Provide the [x, y] coordinate of the cell's center where the given text is located.  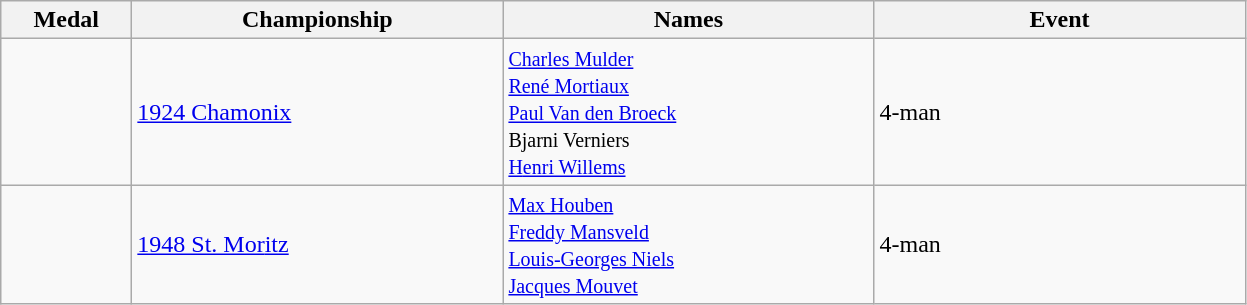
1924 Chamonix [318, 112]
Names [688, 20]
1948 St. Moritz [318, 244]
Medal [66, 20]
Championship [318, 20]
Event [1060, 20]
Charles MulderRené MortiauxPaul Van den BroeckBjarni VerniersHenri Willems [688, 112]
Max HoubenFreddy MansveldLouis-Georges NielsJacques Mouvet [688, 244]
